Search for the cell housing the specified text and yield its [X, Y] center coordinate. 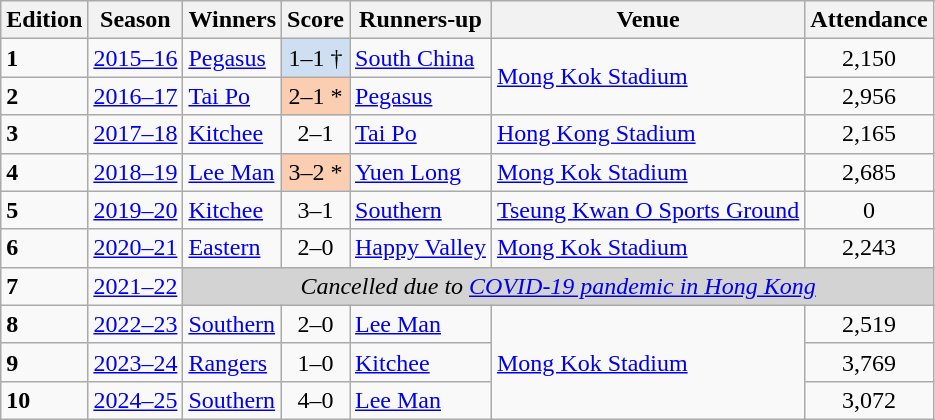
Venue [648, 20]
2024–25 [136, 400]
Attendance [869, 20]
1–1 † [316, 58]
7 [44, 286]
2,685 [869, 172]
3 [44, 134]
6 [44, 248]
3,072 [869, 400]
Rangers [232, 362]
1 [44, 58]
2,519 [869, 324]
4–0 [316, 400]
2,150 [869, 58]
Winners [232, 20]
2019–20 [136, 210]
8 [44, 324]
2021–22 [136, 286]
2016–17 [136, 96]
South China [421, 58]
2022–23 [136, 324]
Edition [44, 20]
2018–19 [136, 172]
0 [869, 210]
2–1 [316, 134]
1–0 [316, 362]
2,243 [869, 248]
9 [44, 362]
Hong Kong Stadium [648, 134]
5 [44, 210]
Season [136, 20]
2017–18 [136, 134]
3–2 * [316, 172]
2023–24 [136, 362]
2 [44, 96]
Score [316, 20]
10 [44, 400]
2–1 * [316, 96]
Tseung Kwan O Sports Ground [648, 210]
2,956 [869, 96]
2015–16 [136, 58]
Runners-up [421, 20]
2020–21 [136, 248]
3,769 [869, 362]
3–1 [316, 210]
Cancelled due to COVID-19 pandemic in Hong Kong [558, 286]
Happy Valley [421, 248]
4 [44, 172]
2,165 [869, 134]
Yuen Long [421, 172]
Eastern [232, 248]
